Pinpoint the cell where the given text exists, returning its [x, y] midpoint coordinate. 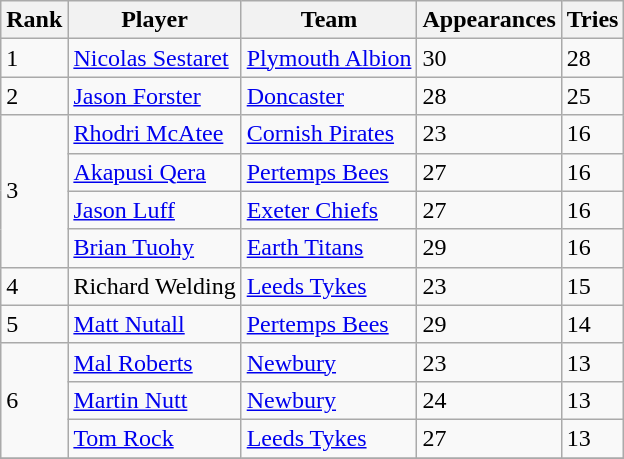
Mal Roberts [154, 362]
Richard Welding [154, 286]
5 [34, 324]
Appearances [489, 20]
Player [154, 20]
14 [592, 324]
Jason Luff [154, 210]
4 [34, 286]
6 [34, 400]
Tries [592, 20]
2 [34, 96]
Rank [34, 20]
15 [592, 286]
Nicolas Sestaret [154, 58]
24 [489, 400]
Tom Rock [154, 438]
Jason Forster [154, 96]
Matt Nutall [154, 324]
30 [489, 58]
Martin Nutt [154, 400]
Cornish Pirates [329, 134]
Team [329, 20]
Brian Tuohy [154, 248]
Doncaster [329, 96]
Earth Titans [329, 248]
Akapusi Qera [154, 172]
25 [592, 96]
Exeter Chiefs [329, 210]
1 [34, 58]
3 [34, 191]
Plymouth Albion [329, 58]
Rhodri McAtee [154, 134]
